Scan for the cell matching the given text and deliver its [x, y] coordinate at center. 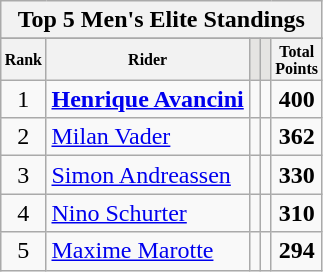
294 [296, 251]
Maxime Marotte [148, 251]
TotalPoints [296, 60]
1 [24, 99]
5 [24, 251]
3 [24, 175]
Henrique Avancini [148, 99]
4 [24, 213]
362 [296, 137]
310 [296, 213]
Rider [148, 60]
Simon Andreassen [148, 175]
Rank [24, 60]
330 [296, 175]
Top 5 Men's Elite Standings [162, 20]
Nino Schurter [148, 213]
2 [24, 137]
400 [296, 99]
Milan Vader [148, 137]
